Provide the (x, y) coordinate of the cell's center where the given text is located.  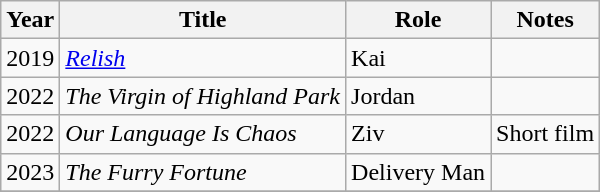
Role (418, 20)
Short film (546, 134)
Kai (418, 58)
The Virgin of Highland Park (203, 96)
The Furry Fortune (203, 172)
Year (30, 20)
Our Language Is Chaos (203, 134)
Notes (546, 20)
Delivery Man (418, 172)
Title (203, 20)
Relish (203, 58)
Jordan (418, 96)
2023 (30, 172)
Ziv (418, 134)
2019 (30, 58)
